Locate the cell with the specified text and output its [X, Y] center coordinate. 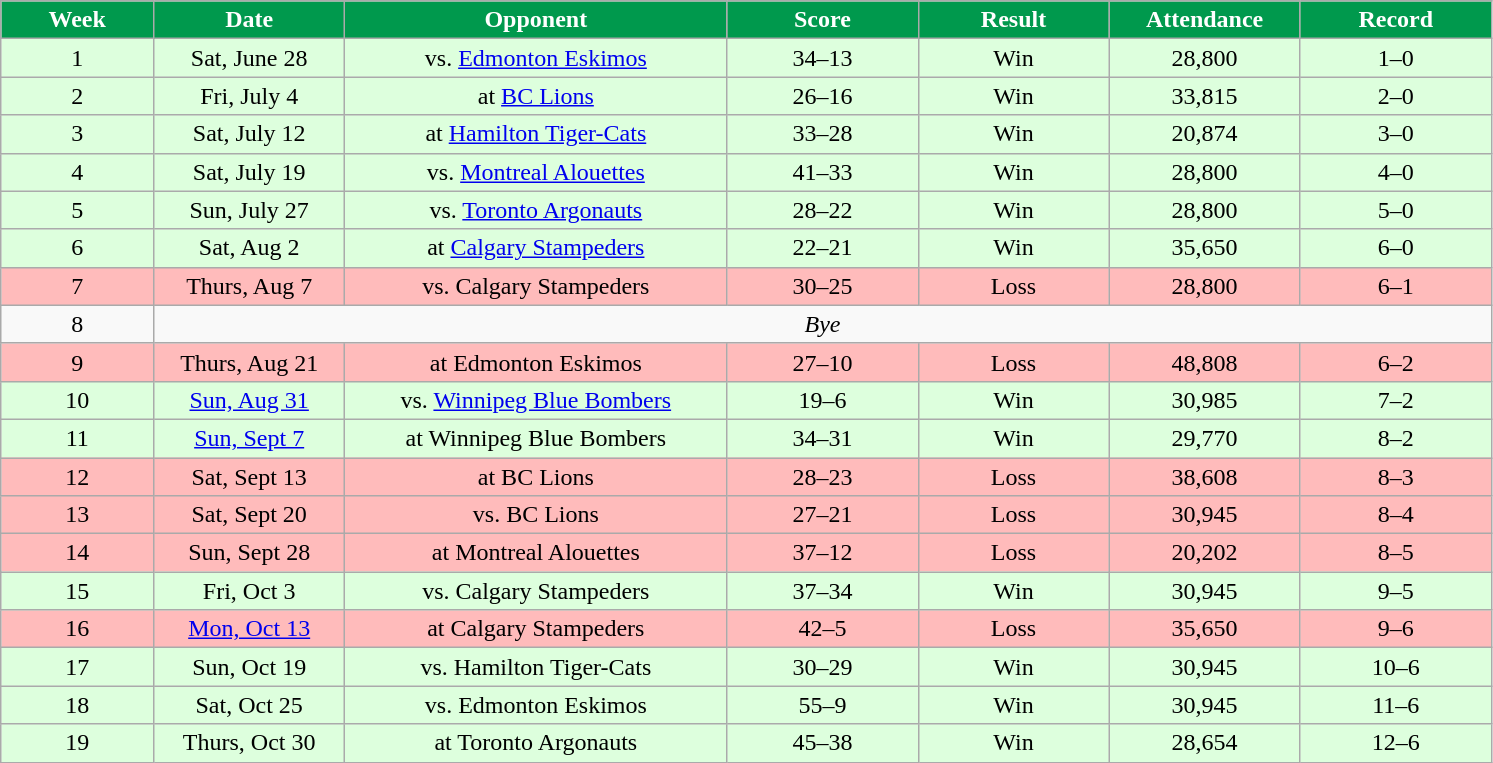
Sat, Aug 2 [250, 248]
8–2 [1396, 438]
27–21 [822, 515]
2–0 [1396, 96]
6–0 [1396, 248]
30–25 [822, 286]
42–5 [822, 629]
Sat, July 12 [250, 134]
9 [78, 362]
9–5 [1396, 591]
Thurs, Aug 7 [250, 286]
6–2 [1396, 362]
5–0 [1396, 210]
at Winnipeg Blue Bombers [536, 438]
Sat, June 28 [250, 58]
Sun, Sept 7 [250, 438]
8 [78, 324]
28–23 [822, 477]
Sat, July 19 [250, 172]
Date [250, 20]
6 [78, 248]
12 [78, 477]
11 [78, 438]
38,608 [1204, 477]
18 [78, 705]
at Toronto Argonauts [536, 743]
3 [78, 134]
Mon, Oct 13 [250, 629]
22–21 [822, 248]
Score [822, 20]
6–1 [1396, 286]
11–6 [1396, 705]
10–6 [1396, 667]
12–6 [1396, 743]
55–9 [822, 705]
7–2 [1396, 400]
vs. Hamilton Tiger-Cats [536, 667]
4 [78, 172]
Sat, Sept 20 [250, 515]
Sun, Sept 28 [250, 553]
at Montreal Alouettes [536, 553]
37–12 [822, 553]
vs. Montreal Alouettes [536, 172]
26–16 [822, 96]
8–4 [1396, 515]
1 [78, 58]
28,654 [1204, 743]
1–0 [1396, 58]
15 [78, 591]
19 [78, 743]
33,815 [1204, 96]
19–6 [822, 400]
34–31 [822, 438]
28–22 [822, 210]
vs. BC Lions [536, 515]
29,770 [1204, 438]
Result [1014, 20]
Attendance [1204, 20]
27–10 [822, 362]
34–13 [822, 58]
2 [78, 96]
Bye [823, 324]
at Hamilton Tiger-Cats [536, 134]
33–28 [822, 134]
Sat, Sept 13 [250, 477]
37–34 [822, 591]
Opponent [536, 20]
30–29 [822, 667]
30,985 [1204, 400]
Week [78, 20]
10 [78, 400]
Sat, Oct 25 [250, 705]
17 [78, 667]
at Edmonton Eskimos [536, 362]
4–0 [1396, 172]
vs. Toronto Argonauts [536, 210]
8–5 [1396, 553]
Sun, Aug 31 [250, 400]
Fri, July 4 [250, 96]
Thurs, Oct 30 [250, 743]
9–6 [1396, 629]
Record [1396, 20]
3–0 [1396, 134]
13 [78, 515]
Sun, Oct 19 [250, 667]
Thurs, Aug 21 [250, 362]
5 [78, 210]
20,874 [1204, 134]
14 [78, 553]
20,202 [1204, 553]
45–38 [822, 743]
vs. Winnipeg Blue Bombers [536, 400]
48,808 [1204, 362]
16 [78, 629]
7 [78, 286]
8–3 [1396, 477]
Fri, Oct 3 [250, 591]
41–33 [822, 172]
Sun, July 27 [250, 210]
